Locate the cell with the specified text and output its (x, y) center coordinate. 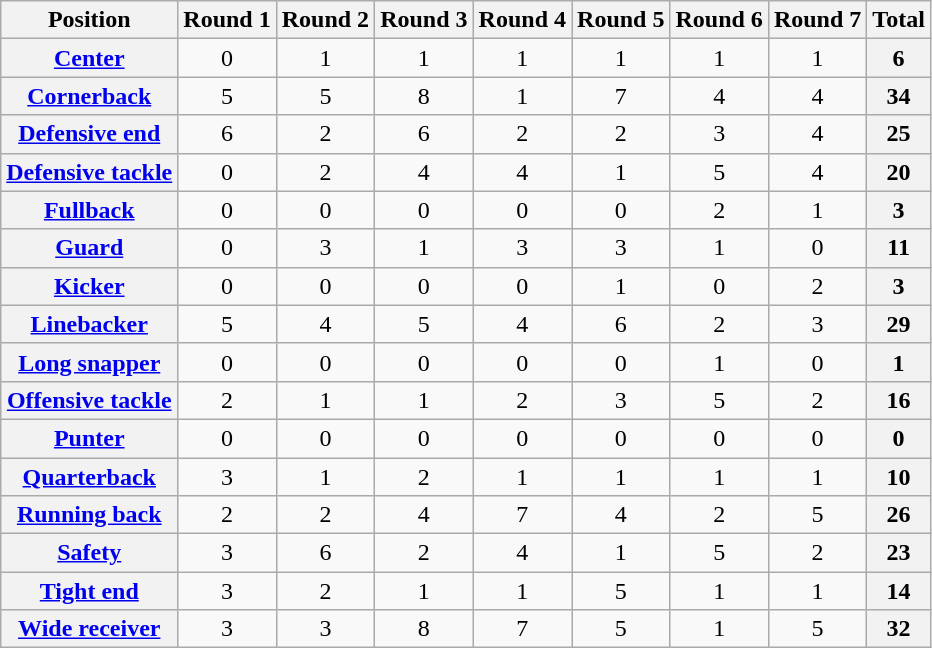
Guard (90, 248)
32 (899, 629)
Total (899, 20)
Round 5 (621, 20)
25 (899, 134)
23 (899, 553)
34 (899, 96)
Center (90, 58)
Round 4 (522, 20)
10 (899, 477)
Defensive end (90, 134)
Offensive tackle (90, 400)
26 (899, 515)
20 (899, 172)
Running back (90, 515)
11 (899, 248)
Round 6 (719, 20)
Defensive tackle (90, 172)
29 (899, 324)
Round 7 (817, 20)
Round 1 (227, 20)
Punter (90, 438)
Linebacker (90, 324)
Kicker (90, 286)
Quarterback (90, 477)
Wide receiver (90, 629)
Tight end (90, 591)
Long snapper (90, 362)
Cornerback (90, 96)
Safety (90, 553)
Fullback (90, 210)
Round 3 (424, 20)
Position (90, 20)
14 (899, 591)
16 (899, 400)
Round 2 (325, 20)
